Output the (X, Y) coordinate of the center of the cell containing the given text.  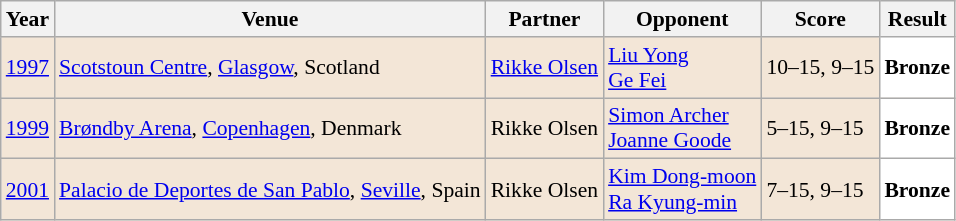
Year (28, 19)
Scotstoun Centre, Glasgow, Scotland (270, 68)
Kim Dong-moon Ra Kyung-min (682, 190)
Simon Archer Joanne Goode (682, 128)
Liu Yong Ge Fei (682, 68)
Brøndby Arena, Copenhagen, Denmark (270, 128)
Palacio de Deportes de San Pablo, Seville, Spain (270, 190)
Opponent (682, 19)
7–15, 9–15 (820, 190)
Venue (270, 19)
Score (820, 19)
1999 (28, 128)
2001 (28, 190)
1997 (28, 68)
5–15, 9–15 (820, 128)
Result (917, 19)
Partner (544, 19)
10–15, 9–15 (820, 68)
